Capture the cell that displays the provided text and extract its (x, y) central coordinate. 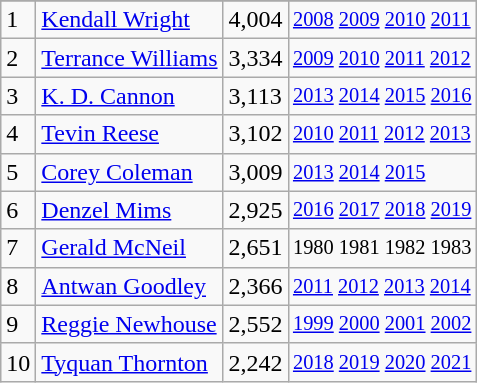
4 (18, 134)
1980 1981 1982 1983 (382, 248)
2018 2019 2020 2021 (382, 362)
2009 2010 2011 2012 (382, 58)
3 (18, 96)
2,925 (256, 210)
2016 2017 2018 2019 (382, 210)
3,102 (256, 134)
1 (18, 20)
Denzel Mims (130, 210)
Gerald McNeil (130, 248)
3,009 (256, 172)
Corey Coleman (130, 172)
K. D. Cannon (130, 96)
7 (18, 248)
10 (18, 362)
Tevin Reese (130, 134)
1999 2000 2001 2002 (382, 324)
8 (18, 286)
2 (18, 58)
3,113 (256, 96)
2,366 (256, 286)
2,552 (256, 324)
4,004 (256, 20)
5 (18, 172)
2010 2011 2012 2013 (382, 134)
6 (18, 210)
2013 2014 2015 (382, 172)
Terrance Williams (130, 58)
2013 2014 2015 2016 (382, 96)
Kendall Wright (130, 20)
3,334 (256, 58)
2,651 (256, 248)
Antwan Goodley (130, 286)
9 (18, 324)
2,242 (256, 362)
2008 2009 2010 2011 (382, 20)
2011 2012 2013 2014 (382, 286)
Reggie Newhouse (130, 324)
Tyquan Thornton (130, 362)
